Scan for the cell matching the given text and deliver its (x, y) coordinate at center. 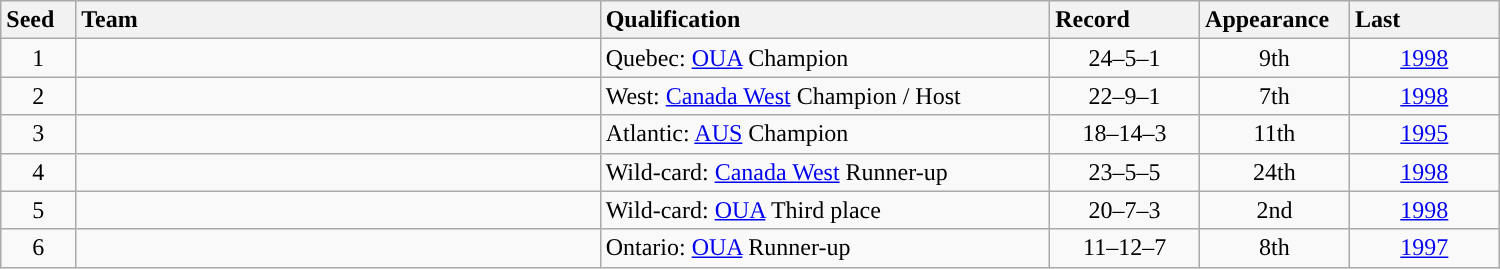
1 (38, 58)
2 (38, 96)
Seed (38, 20)
Last (1424, 20)
24–5–1 (1125, 58)
23–5–5 (1125, 172)
1997 (1424, 248)
Wild-card: Canada West Runner-up (825, 172)
11–12–7 (1125, 248)
24th (1275, 172)
4 (38, 172)
2nd (1275, 210)
Appearance (1275, 20)
Team (338, 20)
Ontario: OUA Runner-up (825, 248)
6 (38, 248)
8th (1275, 248)
3 (38, 134)
22–9–1 (1125, 96)
Atlantic: AUS Champion (825, 134)
9th (1275, 58)
18–14–3 (1125, 134)
20–7–3 (1125, 210)
1995 (1424, 134)
West: Canada West Champion / Host (825, 96)
Wild-card: OUA Third place (825, 210)
11th (1275, 134)
5 (38, 210)
Quebec: OUA Champion (825, 58)
Record (1125, 20)
Qualification (825, 20)
7th (1275, 96)
